Identify which cell holds the provided text, then report its [x, y] central coordinate. 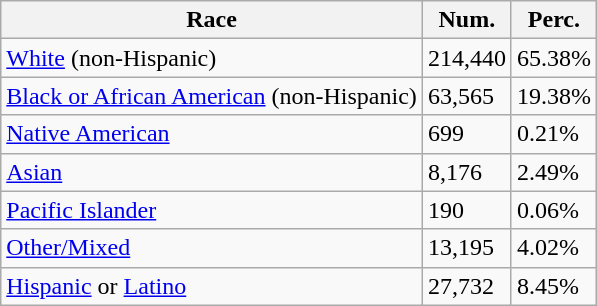
214,440 [466, 58]
8,176 [466, 172]
63,565 [466, 96]
White (non-Hispanic) [212, 58]
65.38% [554, 58]
Other/Mixed [212, 248]
0.06% [554, 210]
190 [466, 210]
27,732 [466, 286]
699 [466, 134]
Num. [466, 20]
Pacific Islander [212, 210]
Perc. [554, 20]
19.38% [554, 96]
Black or African American (non-Hispanic) [212, 96]
Native American [212, 134]
4.02% [554, 248]
Race [212, 20]
Hispanic or Latino [212, 286]
0.21% [554, 134]
8.45% [554, 286]
Asian [212, 172]
13,195 [466, 248]
2.49% [554, 172]
